Locate the cell with the specified text and output its [X, Y] center coordinate. 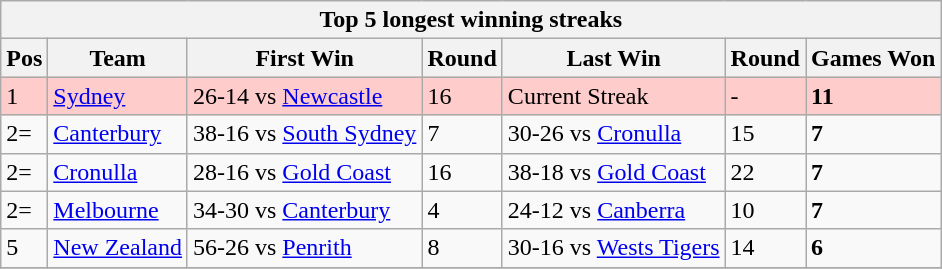
Games Won [874, 58]
New Zealand [118, 248]
56-26 vs Penrith [304, 248]
34-30 vs Canterbury [304, 210]
30-16 vs Wests Tigers [614, 248]
8 [462, 248]
38-18 vs Gold Coast [614, 172]
Last Win [614, 58]
Cronulla [118, 172]
Pos [24, 58]
14 [765, 248]
28-16 vs Gold Coast [304, 172]
5 [24, 248]
Sydney [118, 96]
38-16 vs South Sydney [304, 134]
1 [24, 96]
15 [765, 134]
26-14 vs Newcastle [304, 96]
22 [765, 172]
Top 5 longest winning streaks [471, 20]
30-26 vs Cronulla [614, 134]
10 [765, 210]
11 [874, 96]
Team [118, 58]
- [765, 96]
Current Streak [614, 96]
24-12 vs Canberra [614, 210]
4 [462, 210]
Melbourne [118, 210]
First Win [304, 58]
Canterbury [118, 134]
6 [874, 248]
